Detect which cell encompasses the target text, then output its (X, Y) center coordinate. 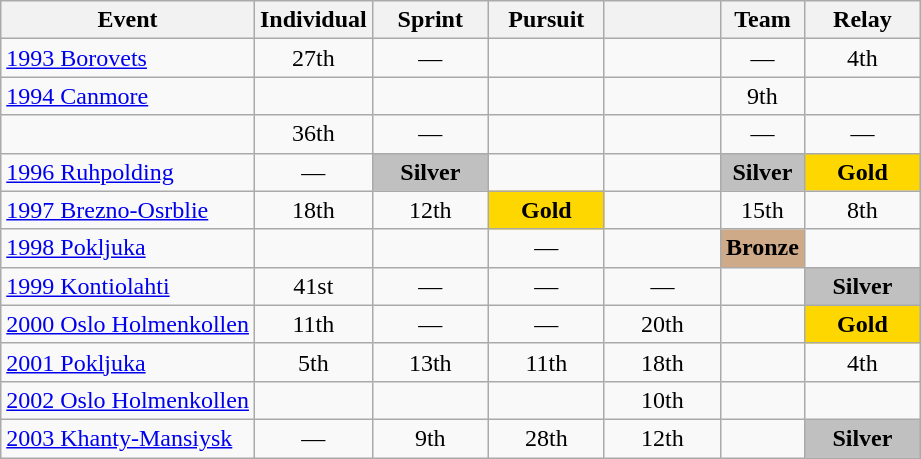
1997 Brezno-Osrblie (128, 210)
Team (762, 20)
1999 Kontiolahti (128, 286)
1998 Pokljuka (128, 248)
2002 Oslo Holmenkollen (128, 400)
1993 Borovets (128, 58)
41st (313, 286)
36th (313, 134)
20th (662, 324)
1996 Ruhpolding (128, 172)
Bronze (762, 248)
13th (430, 362)
27th (313, 58)
Pursuit (546, 20)
Sprint (430, 20)
2001 Pokljuka (128, 362)
Relay (862, 20)
Event (128, 20)
Individual (313, 20)
15th (762, 210)
2000 Oslo Holmenkollen (128, 324)
10th (662, 400)
5th (313, 362)
28th (546, 438)
8th (862, 210)
2003 Khanty-Mansiysk (128, 438)
1994 Canmore (128, 96)
